Extract the [x, y] coordinate from the center of the cell holding the provided text.  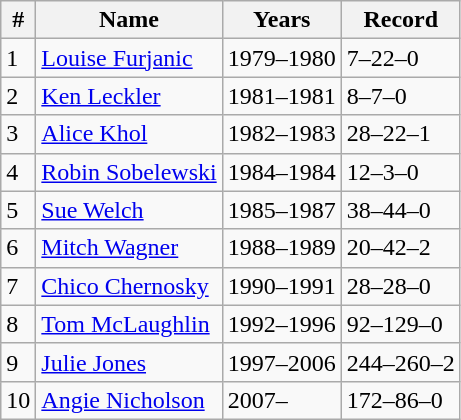
2007– [282, 400]
Ken Leckler [129, 96]
Angie Nicholson [129, 400]
Robin Sobelewski [129, 172]
Julie Jones [129, 362]
28–28–0 [400, 286]
Alice Khol [129, 134]
92–129–0 [400, 324]
244–260–2 [400, 362]
12–3–0 [400, 172]
Tom McLaughlin [129, 324]
1985–1987 [282, 210]
6 [18, 248]
10 [18, 400]
172–86–0 [400, 400]
1 [18, 58]
8–7–0 [400, 96]
Sue Welch [129, 210]
1990–1991 [282, 286]
1997–2006 [282, 362]
38–44–0 [400, 210]
Louise Furjanic [129, 58]
Record [400, 20]
Mitch Wagner [129, 248]
1981–1981 [282, 96]
7 [18, 286]
1992–1996 [282, 324]
Name [129, 20]
1979–1980 [282, 58]
1988–1989 [282, 248]
# [18, 20]
Chico Chernosky [129, 286]
1982–1983 [282, 134]
5 [18, 210]
2 [18, 96]
8 [18, 324]
7–22–0 [400, 58]
20–42–2 [400, 248]
28–22–1 [400, 134]
Years [282, 20]
1984–1984 [282, 172]
3 [18, 134]
9 [18, 362]
4 [18, 172]
